Find where the given text appears and provide that cell's center as (x, y) coordinate. 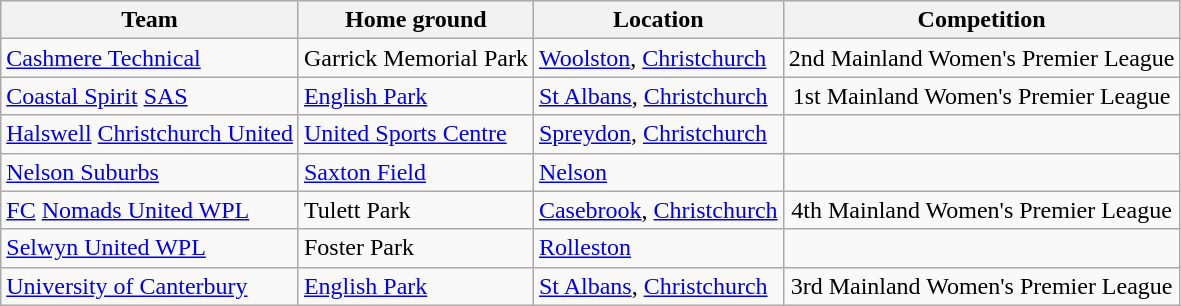
4th Mainland Women's Premier League (982, 210)
Nelson Suburbs (150, 172)
Casebrook, Christchurch (658, 210)
Spreydon, Christchurch (658, 134)
United Sports Centre (416, 134)
Tulett Park (416, 210)
Location (658, 20)
Saxton Field (416, 172)
Coastal Spirit SAS (150, 96)
Cashmere Technical (150, 58)
Nelson (658, 172)
1st Mainland Women's Premier League (982, 96)
Woolston, Christchurch (658, 58)
Competition (982, 20)
Garrick Memorial Park (416, 58)
Halswell Christchurch United (150, 134)
Team (150, 20)
Home ground (416, 20)
Selwyn United WPL (150, 248)
FC Nomads United WPL (150, 210)
Rolleston (658, 248)
Foster Park (416, 248)
University of Canterbury (150, 286)
3rd Mainland Women's Premier League (982, 286)
2nd Mainland Women's Premier League (982, 58)
